Return [X, Y] of the center of cell containing provided text 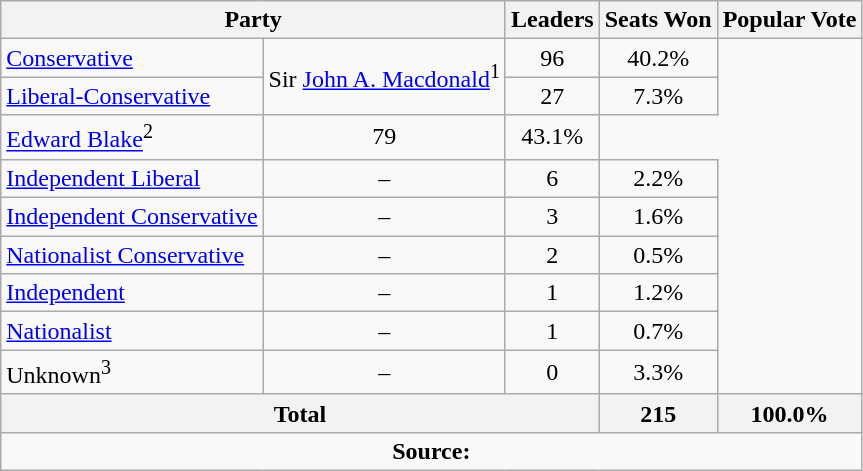
0.7% [658, 331]
0 [552, 372]
Popular Vote [790, 20]
1.6% [658, 217]
Conservative [132, 58]
Sir John A. Macdonald1 [384, 77]
Source: [432, 451]
100.0% [790, 413]
96 [552, 58]
0.5% [658, 255]
1.2% [658, 293]
Total [300, 413]
Liberal-Conservative [132, 96]
Leaders [552, 20]
Nationalist [132, 331]
3 [552, 217]
43.1% [552, 138]
79 [384, 138]
Independent Conservative [132, 217]
7.3% [658, 96]
3.3% [658, 372]
40.2% [658, 58]
Seats Won [658, 20]
Independent Liberal [132, 178]
2.2% [658, 178]
Party [254, 20]
215 [658, 413]
Unknown3 [132, 372]
27 [552, 96]
2 [552, 255]
Nationalist Conservative [132, 255]
Independent [132, 293]
Edward Blake2 [132, 138]
6 [552, 178]
